Pinpoint the cell where the given text exists, returning its (X, Y) midpoint coordinate. 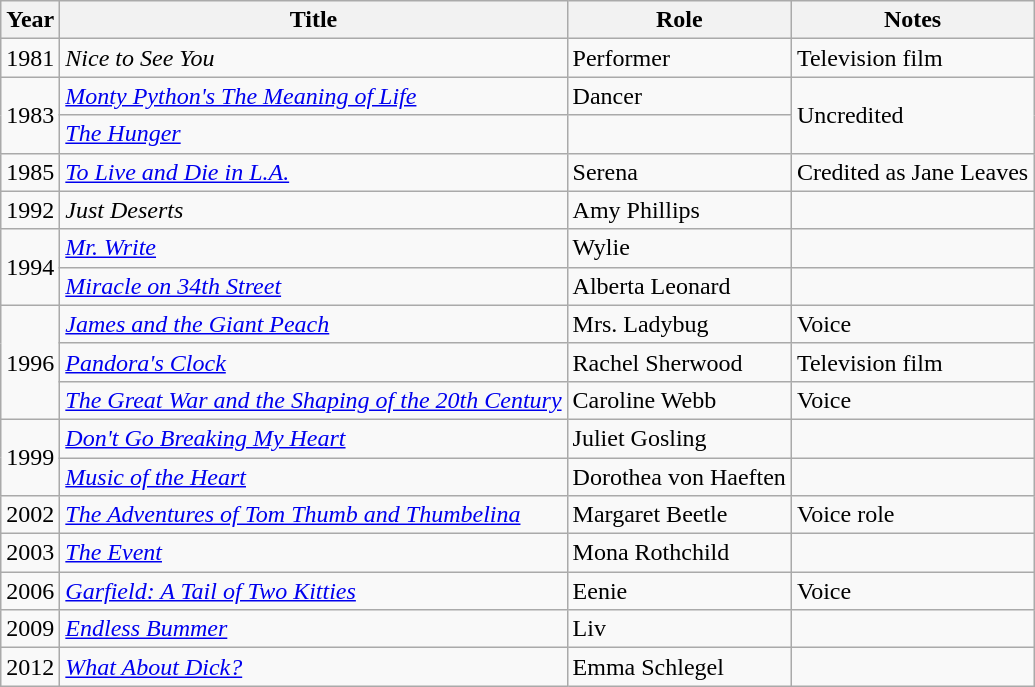
Emma Schlegel (679, 667)
Just Deserts (314, 210)
2003 (30, 553)
Liv (679, 629)
Nice to See You (314, 58)
James and the Giant Peach (314, 324)
Dancer (679, 96)
Garfield: A Tail of Two Kitties (314, 591)
Performer (679, 58)
Pandora's Clock (314, 362)
Year (30, 20)
2009 (30, 629)
The Event (314, 553)
Don't Go Breaking My Heart (314, 438)
Serena (679, 172)
2002 (30, 515)
Rachel Sherwood (679, 362)
Amy Phillips (679, 210)
1999 (30, 457)
Eenie (679, 591)
Role (679, 20)
Endless Bummer (314, 629)
Alberta Leonard (679, 286)
Monty Python's The Meaning of Life (314, 96)
1994 (30, 267)
Dorothea von Haeften (679, 477)
Uncredited (912, 115)
The Hunger (314, 134)
1985 (30, 172)
Miracle on 34th Street (314, 286)
1996 (30, 362)
Mrs. Ladybug (679, 324)
2006 (30, 591)
Mona Rothchild (679, 553)
Music of the Heart (314, 477)
Caroline Webb (679, 400)
Title (314, 20)
Wylie (679, 248)
1992 (30, 210)
Juliet Gosling (679, 438)
2012 (30, 667)
To Live and Die in L.A. (314, 172)
Credited as Jane Leaves (912, 172)
Margaret Beetle (679, 515)
What About Dick? (314, 667)
1981 (30, 58)
The Great War and the Shaping of the 20th Century (314, 400)
The Adventures of Tom Thumb and Thumbelina (314, 515)
Notes (912, 20)
Mr. Write (314, 248)
1983 (30, 115)
Voice role (912, 515)
